Find where the given text appears and provide that cell's center as (X, Y) coordinate. 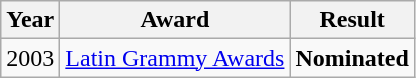
Nominated (352, 58)
Result (352, 20)
2003 (30, 58)
Year (30, 20)
Latin Grammy Awards (175, 58)
Award (175, 20)
